Output the [X, Y] coordinate of the center of the cell containing the given text.  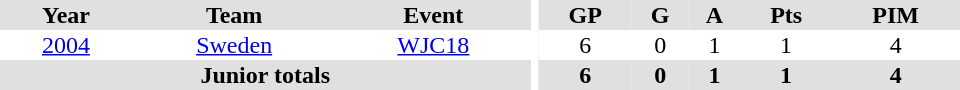
Event [433, 15]
G [660, 15]
A [714, 15]
Pts [786, 15]
2004 [66, 45]
Year [66, 15]
Team [234, 15]
Junior totals [265, 75]
WJC18 [433, 45]
Sweden [234, 45]
PIM [896, 15]
GP [585, 15]
